For the text-containing cell, return its midpoint in [x, y] coordinate format. 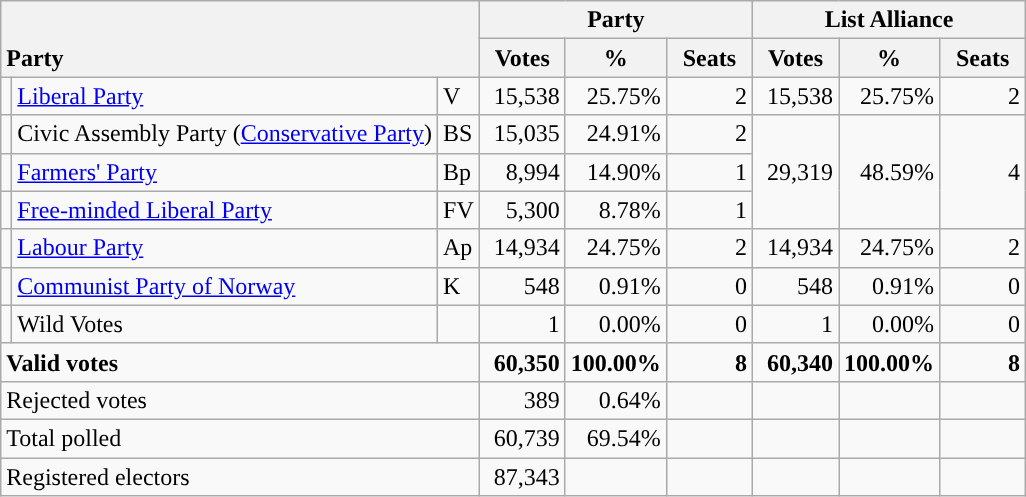
Labour Party [225, 248]
4 [983, 172]
87,343 [522, 477]
60,340 [795, 362]
Bp [459, 172]
Valid votes [240, 362]
15,035 [522, 134]
Free-minded Liberal Party [225, 210]
389 [522, 400]
8.78% [616, 210]
Farmers' Party [225, 172]
Rejected votes [240, 400]
Ap [459, 248]
BS [459, 134]
Registered electors [240, 477]
Communist Party of Norway [225, 286]
List Alliance [888, 20]
Civic Assembly Party (Conservative Party) [225, 134]
Total polled [240, 438]
V [459, 96]
60,350 [522, 362]
48.59% [888, 172]
Wild Votes [225, 324]
0.64% [616, 400]
8,994 [522, 172]
K [459, 286]
FV [459, 210]
Liberal Party [225, 96]
69.54% [616, 438]
24.91% [616, 134]
60,739 [522, 438]
5,300 [522, 210]
14.90% [616, 172]
29,319 [795, 172]
